From the cell containing the given text, extract its center point as [x, y] coordinate. 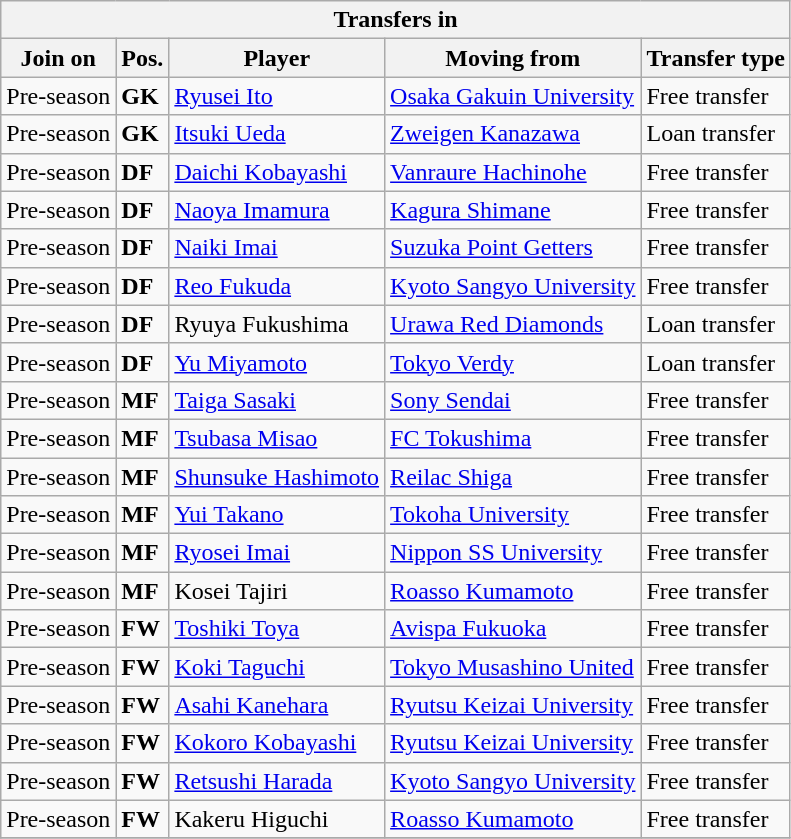
Osaka Gakuin University [513, 96]
Koki Taguchi [277, 667]
Urawa Red Diamonds [513, 324]
Player [277, 58]
Shunsuke Hashimoto [277, 477]
Tsubasa Misao [277, 438]
Daichi Kobayashi [277, 172]
Naoya Imamura [277, 210]
Ryusei Ito [277, 96]
Kakeru Higuchi [277, 819]
Reilac Shiga [513, 477]
Taiga Sasaki [277, 400]
Yui Takano [277, 515]
FC Tokushima [513, 438]
Yu Miyamoto [277, 362]
Suzuka Point Getters [513, 248]
Pos. [142, 58]
Retsushi Harada [277, 781]
Vanraure Hachinohe [513, 172]
Tokyo Musashino United [513, 667]
Transfer type [716, 58]
Ryuya Fukushima [277, 324]
Kagura Shimane [513, 210]
Tokoha University [513, 515]
Naiki Imai [277, 248]
Join on [58, 58]
Nippon SS University [513, 553]
Kosei Tajiri [277, 591]
Kokoro Kobayashi [277, 743]
Sony Sendai [513, 400]
Transfers in [396, 20]
Reo Fukuda [277, 286]
Avispa Fukuoka [513, 629]
Asahi Kanehara [277, 705]
Itsuki Ueda [277, 134]
Toshiki Toya [277, 629]
Moving from [513, 58]
Tokyo Verdy [513, 362]
Ryosei Imai [277, 553]
Zweigen Kanazawa [513, 134]
